Provide the (X, Y) coordinate of the cell's center where the given text is located.  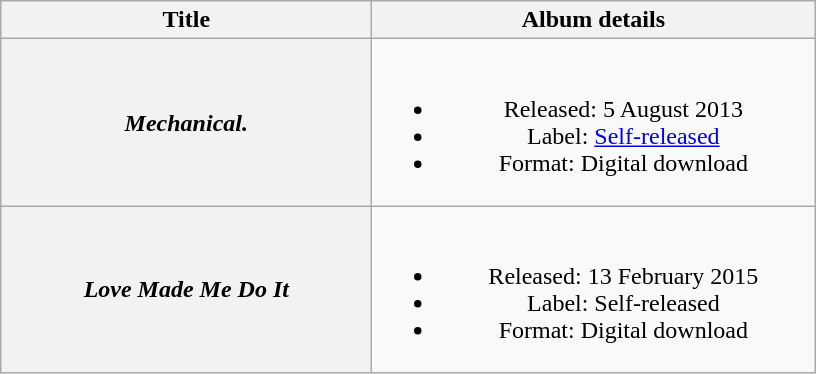
Released: 5 August 2013Label: Self-releasedFormat: Digital download (594, 122)
Mechanical. (186, 122)
Love Made Me Do It (186, 290)
Released: 13 February 2015Label: Self-releasedFormat: Digital download (594, 290)
Title (186, 20)
Album details (594, 20)
